Provide the (X, Y) coordinate of the cell's center where the given text is located.  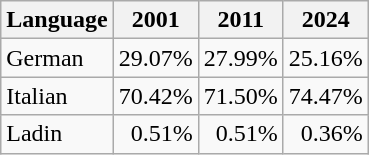
0.36% (326, 134)
29.07% (156, 58)
74.47% (326, 96)
2011 (240, 20)
71.50% (240, 96)
70.42% (156, 96)
Italian (57, 96)
27.99% (240, 58)
2024 (326, 20)
Language (57, 20)
Ladin (57, 134)
German (57, 58)
2001 (156, 20)
25.16% (326, 58)
